Provide the (X, Y) coordinate of the cell's center where the given text is located.  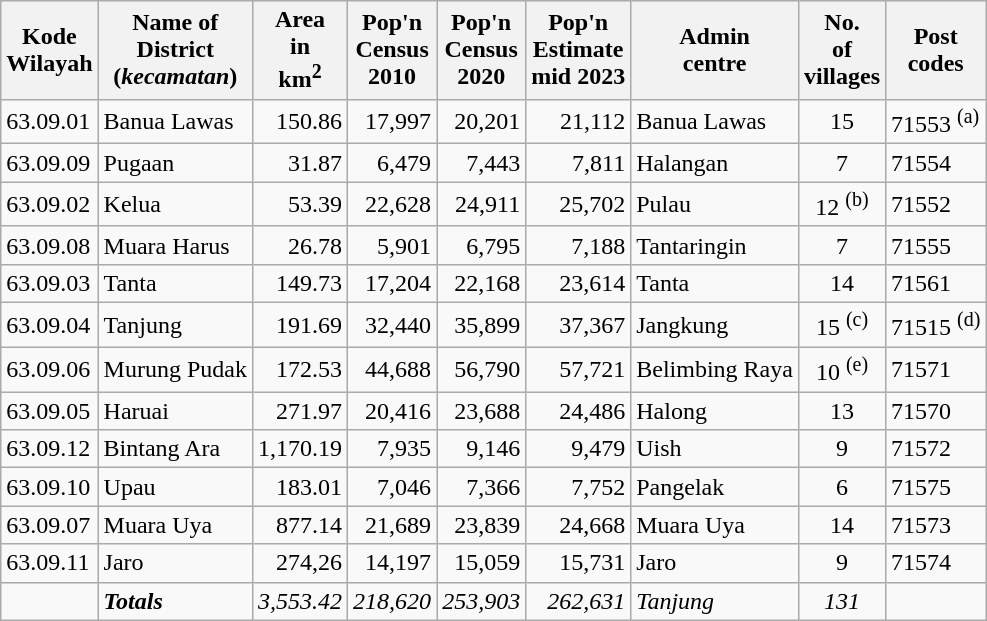
15,059 (482, 563)
71555 (936, 245)
57,721 (578, 370)
63.09.03 (50, 284)
Pangelak (715, 487)
Pop'nCensus2020 (482, 50)
21,112 (578, 122)
63.09.02 (50, 204)
Admincentre (715, 50)
183.01 (300, 487)
1,170.19 (300, 449)
63.09.01 (50, 122)
Muara Harus (175, 245)
53.39 (300, 204)
37,367 (578, 326)
63.09.07 (50, 525)
15,731 (578, 563)
Pop'nCensus2010 (392, 50)
44,688 (392, 370)
56,790 (482, 370)
23,839 (482, 525)
24,668 (578, 525)
71561 (936, 284)
26.78 (300, 245)
21,689 (392, 525)
Area in km2 (300, 50)
63.09.05 (50, 411)
71574 (936, 563)
Murung Pudak (175, 370)
71515 (d) (936, 326)
6,479 (392, 163)
63.09.10 (50, 487)
24,911 (482, 204)
7,046 (392, 487)
218,620 (392, 601)
253,903 (482, 601)
71572 (936, 449)
Kelua (175, 204)
71553 (a) (936, 122)
No.ofvillages (842, 50)
71571 (936, 370)
71570 (936, 411)
23,688 (482, 411)
Upau (175, 487)
13 (842, 411)
Name ofDistrict(kecamatan) (175, 50)
Bintang Ara (175, 449)
7,752 (578, 487)
262,631 (578, 601)
10 (e) (842, 370)
Jangkung (715, 326)
32,440 (392, 326)
131 (842, 601)
Halangan (715, 163)
172.53 (300, 370)
20,201 (482, 122)
7,366 (482, 487)
63.09.04 (50, 326)
Postcodes (936, 50)
63.09.11 (50, 563)
7,811 (578, 163)
Pugaan (175, 163)
7,935 (392, 449)
15 (842, 122)
Pop'nEstimatemid 2023 (578, 50)
Totals (175, 601)
Halong (715, 411)
15 (c) (842, 326)
63.09.08 (50, 245)
14,197 (392, 563)
Pulau (715, 204)
71575 (936, 487)
271.97 (300, 411)
274,26 (300, 563)
23,614 (578, 284)
Kode Wilayah (50, 50)
71573 (936, 525)
Uish (715, 449)
Belimbing Raya (715, 370)
25,702 (578, 204)
22,628 (392, 204)
63.09.06 (50, 370)
6,795 (482, 245)
20,416 (392, 411)
877.14 (300, 525)
35,899 (482, 326)
149.73 (300, 284)
71552 (936, 204)
31.87 (300, 163)
63.09.12 (50, 449)
9,146 (482, 449)
150.86 (300, 122)
12 (b) (842, 204)
3,553.42 (300, 601)
24,486 (578, 411)
71554 (936, 163)
Tantaringin (715, 245)
17,997 (392, 122)
191.69 (300, 326)
22,168 (482, 284)
63.09.09 (50, 163)
Haruai (175, 411)
7,443 (482, 163)
7,188 (578, 245)
5,901 (392, 245)
17,204 (392, 284)
6 (842, 487)
9,479 (578, 449)
